Find where the given text appears and provide that cell's center as [X, Y] coordinate. 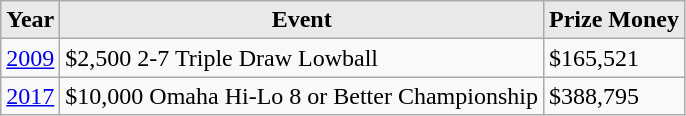
Year [30, 20]
Prize Money [614, 20]
$388,795 [614, 96]
2009 [30, 58]
$2,500 2-7 Triple Draw Lowball [302, 58]
2017 [30, 96]
$10,000 Omaha Hi-Lo 8 or Better Championship [302, 96]
Event [302, 20]
$165,521 [614, 58]
